Search for the cell housing the specified text and yield its (x, y) center coordinate. 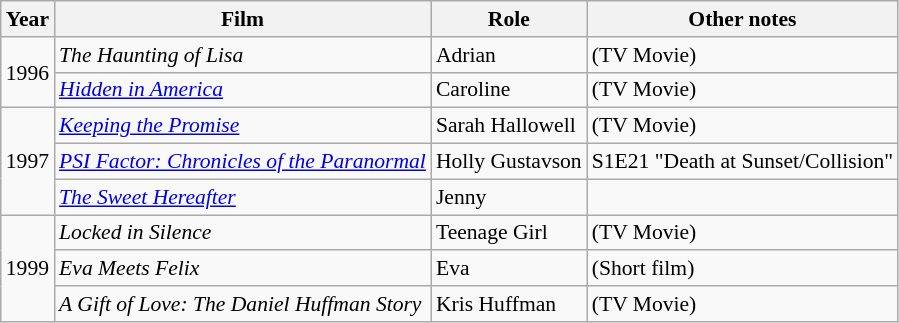
1999 (28, 268)
Jenny (509, 197)
PSI Factor: Chronicles of the Paranormal (242, 162)
1997 (28, 162)
Sarah Hallowell (509, 126)
Keeping the Promise (242, 126)
The Haunting of Lisa (242, 55)
Holly Gustavson (509, 162)
A Gift of Love: The Daniel Huffman Story (242, 304)
(Short film) (742, 269)
Eva Meets Felix (242, 269)
Year (28, 19)
Role (509, 19)
Other notes (742, 19)
Adrian (509, 55)
S1E21 "Death at Sunset/Collision" (742, 162)
The Sweet Hereafter (242, 197)
Caroline (509, 90)
Kris Huffman (509, 304)
Eva (509, 269)
Teenage Girl (509, 233)
Hidden in America (242, 90)
1996 (28, 72)
Film (242, 19)
Locked in Silence (242, 233)
